Provide the (x, y) coordinate of the cell's center where the given text is located.  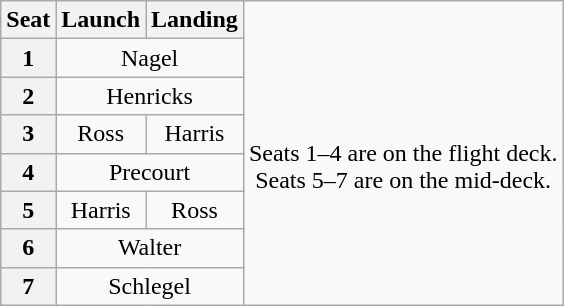
Seats 1–4 are on the flight deck.Seats 5–7 are on the mid-deck. (403, 153)
Henricks (150, 96)
2 (28, 96)
3 (28, 134)
Nagel (150, 58)
5 (28, 210)
4 (28, 172)
Schlegel (150, 286)
Landing (195, 20)
Launch (101, 20)
1 (28, 58)
Walter (150, 248)
Precourt (150, 172)
Seat (28, 20)
7 (28, 286)
6 (28, 248)
